Capture the cell that displays the provided text and extract its (x, y) central coordinate. 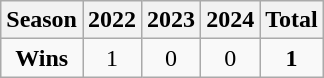
Wins (42, 58)
2023 (172, 20)
Total (292, 20)
2024 (230, 20)
Season (42, 20)
2022 (112, 20)
